Locate the cell with the specified text and output its [X, Y] center coordinate. 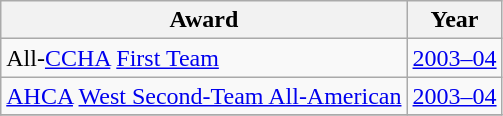
Year [454, 20]
All-CCHA First Team [204, 58]
AHCA West Second-Team All-American [204, 96]
Award [204, 20]
